Return (x, y) of the center of cell containing provided text 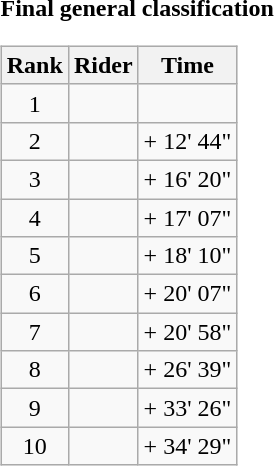
+ 33' 26" (188, 408)
+ 20' 07" (188, 294)
Rider (103, 65)
7 (34, 332)
+ 12' 44" (188, 141)
+ 20' 58" (188, 332)
Time (188, 65)
+ 26' 39" (188, 370)
+ 17' 07" (188, 217)
Rank (34, 65)
2 (34, 141)
6 (34, 294)
+ 18' 10" (188, 256)
3 (34, 179)
10 (34, 446)
+ 34' 29" (188, 446)
5 (34, 256)
1 (34, 103)
4 (34, 217)
+ 16' 20" (188, 179)
8 (34, 370)
9 (34, 408)
